Return (x, y) of the center of cell containing provided text 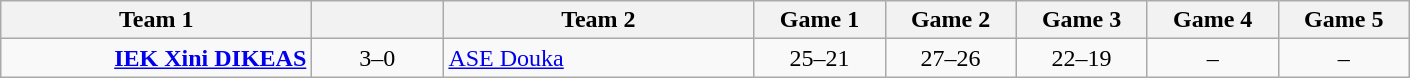
25–21 (820, 58)
3–0 (378, 58)
22–19 (1082, 58)
Game 2 (950, 20)
Game 3 (1082, 20)
Team 1 (156, 20)
Game 4 (1212, 20)
Game 5 (1344, 20)
27–26 (950, 58)
Game 1 (820, 20)
Team 2 (598, 20)
IEK Xini DIKEAS (156, 58)
ASE Douka (598, 58)
